Determine the [x, y] coordinate at the center of the cell enclosing the given text.  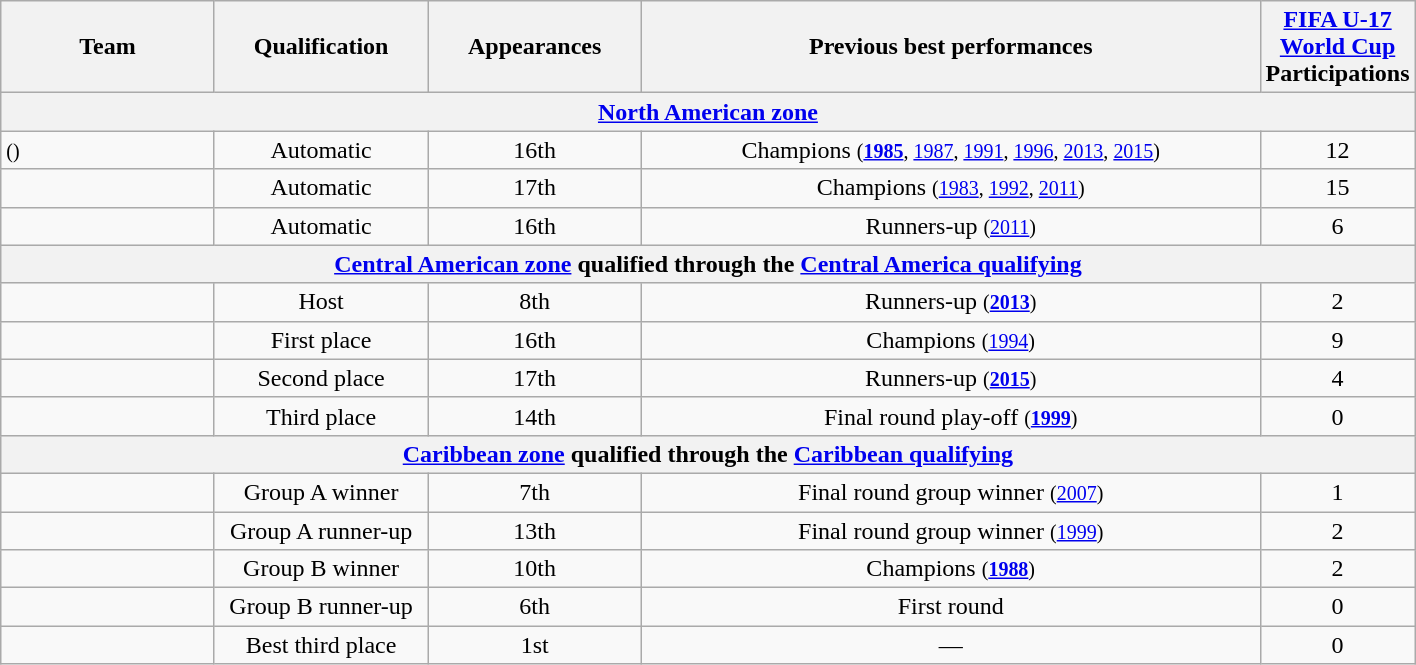
North American zone [708, 112]
Previous best performances [950, 47]
Runners-up (2013) [950, 302]
Group B runner-up [321, 607]
Host [321, 302]
14th [535, 416]
Runners-up (2011) [950, 226]
— [950, 645]
Champions (1994) [950, 340]
Group B winner [321, 569]
7th [535, 492]
Team [108, 47]
6 [1338, 226]
9 [1338, 340]
Group A winner [321, 492]
1st [535, 645]
Group A runner-up [321, 531]
10th [535, 569]
Third place [321, 416]
13th [535, 531]
Best third place [321, 645]
Final round play-off (1999) [950, 416]
12 [1338, 150]
Champions (1985, 1987, 1991, 1996, 2013, 2015) [950, 150]
First round [950, 607]
1 [1338, 492]
4 [1338, 378]
First place [321, 340]
6th [535, 607]
FIFA U-17 World Cup Participations [1338, 47]
Final round group winner (1999) [950, 531]
Final round group winner (2007) [950, 492]
Caribbean zone qualified through the Caribbean qualifying [708, 454]
Runners-up (2015) [950, 378]
Second place [321, 378]
Champions (1988) [950, 569]
() [108, 150]
8th [535, 302]
Champions (1983, 1992, 2011) [950, 188]
Qualification [321, 47]
Appearances [535, 47]
15 [1338, 188]
Central American zone qualified through the Central America qualifying [708, 264]
